Output the [x, y] coordinate of the center of the cell containing the given text.  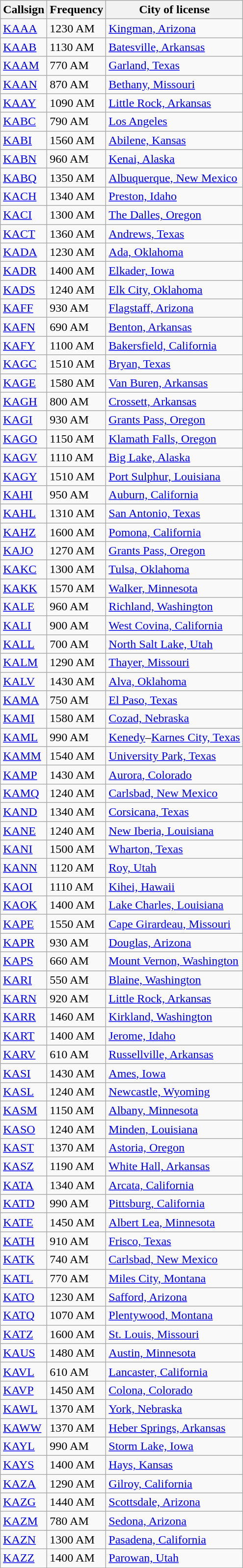
Parowan, Utah [175, 1558]
KAHZ [24, 532]
KATQ [24, 1316]
Cape Girardeau, Missouri [175, 924]
1100 AM [77, 346]
Cozad, Nebraska [175, 719]
KAND [24, 812]
KAWL [24, 1409]
KALE [24, 607]
KAHI [24, 495]
870 AM [77, 84]
KARI [24, 980]
North Salt Lake, Utah [175, 644]
White Hall, Arkansas [175, 1167]
KALM [24, 663]
York, Nebraska [175, 1409]
Bryan, Texas [175, 364]
Lancaster, California [175, 1371]
Astoria, Oregon [175, 1148]
Gilroy, California [175, 1484]
KAMA [24, 700]
KAAB [24, 47]
Andrews, Texas [175, 234]
St. Louis, Missouri [175, 1334]
Thayer, Missouri [175, 663]
Klamath Falls, Oregon [175, 439]
1440 AM [77, 1502]
KALL [24, 644]
KANI [24, 849]
Elkader, Iowa [175, 271]
KATK [24, 1260]
KAFF [24, 308]
1130 AM [77, 47]
900 AM [77, 625]
Kingman, Arizona [175, 28]
West Covina, California [175, 625]
KALI [24, 625]
KAZN [24, 1540]
KASO [24, 1129]
KAVP [24, 1390]
KACH [24, 196]
Auburn, California [175, 495]
Arcata, California [175, 1185]
950 AM [77, 495]
Crossett, Arkansas [175, 401]
Plentywood, Montana [175, 1316]
Ames, Iowa [175, 1073]
KAMI [24, 719]
KAFY [24, 346]
Walker, Minnesota [175, 588]
Corsicana, Texas [175, 812]
KASZ [24, 1167]
KATL [24, 1278]
KARN [24, 998]
KAAM [24, 66]
KARR [24, 1017]
Kihei, Hawaii [175, 887]
Heber Springs, Arkansas [175, 1428]
KACI [24, 215]
Benton, Arkansas [175, 327]
KATH [24, 1241]
Colona, Colorado [175, 1390]
Storm Lake, Iowa [175, 1446]
KAGC [24, 364]
1570 AM [77, 588]
1360 AM [77, 234]
KASL [24, 1092]
KANE [24, 831]
Minden, Louisiana [175, 1129]
Pittsburg, California [175, 1204]
KAUS [24, 1353]
Miles City, Montana [175, 1278]
Hays, Kansas [175, 1465]
Albuquerque, New Mexico [175, 177]
Bakersfield, California [175, 346]
1270 AM [77, 551]
Aurora, Colorado [175, 774]
Newcastle, Wyoming [175, 1092]
Kenedy–Karnes City, Texas [175, 737]
Pomona, California [175, 532]
Richland, Washington [175, 607]
1120 AM [77, 868]
Jerome, Idaho [175, 1036]
KAAN [24, 84]
Sedona, Arizona [175, 1521]
Douglas, Arizona [175, 943]
KAJO [24, 551]
700 AM [77, 644]
KATO [24, 1297]
KAZZ [24, 1558]
790 AM [77, 122]
1090 AM [77, 103]
Russellville, Arkansas [175, 1054]
1540 AM [77, 756]
KART [24, 1036]
KAVL [24, 1371]
Preston, Idaho [175, 196]
KABQ [24, 177]
740 AM [77, 1260]
KARV [24, 1054]
1460 AM [77, 1017]
1310 AM [77, 513]
KAGE [24, 383]
Pasadena, California [175, 1540]
1550 AM [77, 924]
KABI [24, 140]
1480 AM [77, 1353]
Alva, Oklahoma [175, 681]
Bethany, Missouri [175, 84]
KAHL [24, 513]
Kenai, Alaska [175, 159]
San Antonio, Texas [175, 513]
KAGV [24, 457]
Austin, Minnesota [175, 1353]
Scottsdale, Arizona [175, 1502]
KADR [24, 271]
KAYS [24, 1465]
KASI [24, 1073]
1560 AM [77, 140]
KAST [24, 1148]
El Paso, Texas [175, 700]
KATE [24, 1222]
KAKC [24, 570]
Ada, Oklahoma [175, 252]
Los Angeles [175, 122]
Elk City, Oklahoma [175, 290]
Blaine, Washington [175, 980]
KAMM [24, 756]
City of license [175, 10]
KATD [24, 1204]
KAYL [24, 1446]
750 AM [77, 700]
KAOI [24, 887]
University Park, Texas [175, 756]
KADA [24, 252]
690 AM [77, 327]
KALV [24, 681]
920 AM [77, 998]
Tulsa, Oklahoma [175, 570]
KAMP [24, 774]
KAPR [24, 943]
780 AM [77, 1521]
KAWW [24, 1428]
Garland, Texas [175, 66]
910 AM [77, 1241]
1500 AM [77, 849]
Frequency [77, 10]
Albert Lea, Minnesota [175, 1222]
KAPS [24, 961]
KADS [24, 290]
KABC [24, 122]
KASM [24, 1110]
Wharton, Texas [175, 849]
Abilene, Kansas [175, 140]
KAAA [24, 28]
Lake Charles, Louisiana [175, 905]
The Dalles, Oregon [175, 215]
KAML [24, 737]
800 AM [77, 401]
Van Buren, Arkansas [175, 383]
KAGY [24, 476]
KAOK [24, 905]
KAGH [24, 401]
Albany, Minnesota [175, 1110]
KAKK [24, 588]
KAGI [24, 420]
Frisco, Texas [175, 1241]
KAPE [24, 924]
KAZA [24, 1484]
550 AM [77, 980]
1070 AM [77, 1316]
1350 AM [77, 177]
660 AM [77, 961]
KAZM [24, 1521]
Big Lake, Alaska [175, 457]
New Iberia, Louisiana [175, 831]
Callsign [24, 10]
KAAY [24, 103]
KATZ [24, 1334]
Safford, Arizona [175, 1297]
Port Sulphur, Louisiana [175, 476]
Flagstaff, Arizona [175, 308]
Batesville, Arkansas [175, 47]
KATA [24, 1185]
KAFN [24, 327]
KACT [24, 234]
KAZG [24, 1502]
KAGO [24, 439]
Kirkland, Washington [175, 1017]
KAMQ [24, 793]
KANN [24, 868]
KABN [24, 159]
Roy, Utah [175, 868]
1190 AM [77, 1167]
Mount Vernon, Washington [175, 961]
